From the cell containing the given text, extract its center point as (X, Y) coordinate. 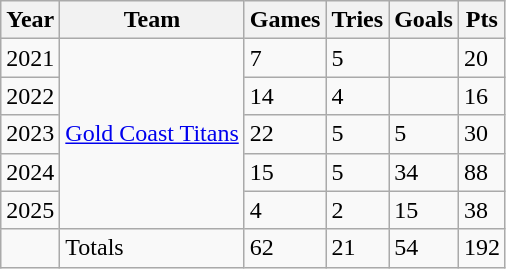
38 (482, 210)
54 (424, 248)
21 (358, 248)
Games (285, 20)
7 (285, 58)
62 (285, 248)
34 (424, 172)
Pts (482, 20)
Gold Coast Titans (152, 134)
Year (30, 20)
16 (482, 96)
Team (152, 20)
88 (482, 172)
2021 (30, 58)
192 (482, 248)
Goals (424, 20)
14 (285, 96)
2025 (30, 210)
Totals (152, 248)
2 (358, 210)
2023 (30, 134)
30 (482, 134)
22 (285, 134)
2024 (30, 172)
20 (482, 58)
2022 (30, 96)
Tries (358, 20)
